Capture the cell that displays the provided text and extract its (x, y) central coordinate. 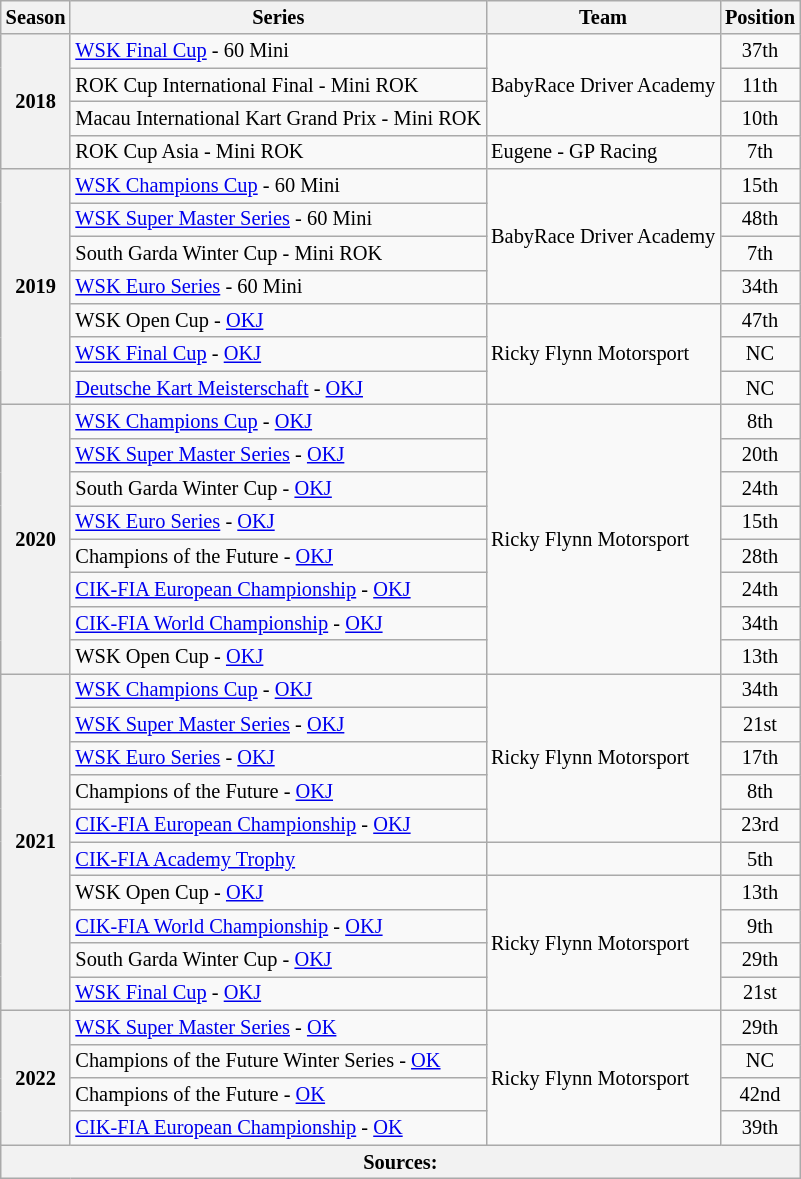
CIK-FIA European Championship - OK (278, 1128)
WSK Super Master Series - OK (278, 1027)
Champions of the Future - OK (278, 1094)
23rd (760, 825)
28th (760, 556)
37th (760, 51)
11th (760, 85)
WSK Final Cup - 60 Mini (278, 51)
ROK Cup International Final - Mini ROK (278, 85)
2018 (36, 102)
Sources: (400, 1162)
Eugene - GP Racing (603, 152)
WSK Super Master Series - 60 Mini (278, 219)
17th (760, 758)
WSK Euro Series - 60 Mini (278, 287)
5th (760, 859)
39th (760, 1128)
Position (760, 17)
Deutsche Kart Meisterschaft - OKJ (278, 388)
CIK-FIA Academy Trophy (278, 859)
Macau International Kart Grand Prix - Mini ROK (278, 118)
47th (760, 320)
Champions of the Future Winter Series - OK (278, 1061)
2021 (36, 842)
20th (760, 455)
WSK Champions Cup - 60 Mini (278, 186)
2022 (36, 1078)
2019 (36, 287)
Series (278, 17)
9th (760, 926)
10th (760, 118)
South Garda Winter Cup - Mini ROK (278, 253)
ROK Cup Asia - Mini ROK (278, 152)
2020 (36, 538)
42nd (760, 1094)
Season (36, 17)
Team (603, 17)
48th (760, 219)
